Search for the cell housing the specified text and yield its [X, Y] center coordinate. 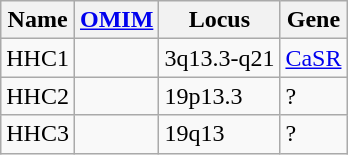
HHC2 [38, 96]
3q13.3-q21 [220, 58]
OMIM [116, 20]
Locus [220, 20]
19p13.3 [220, 96]
Gene [314, 20]
HHC3 [38, 134]
CaSR [314, 58]
19q13 [220, 134]
HHC1 [38, 58]
Name [38, 20]
